Pinpoint the cell where the given text exists, returning its (x, y) midpoint coordinate. 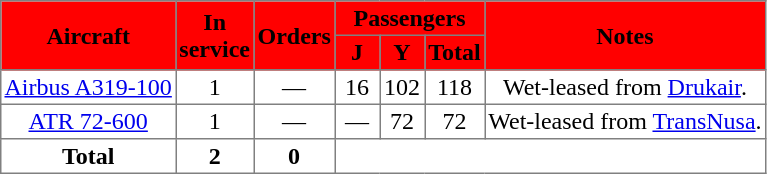
Passengers (410, 18)
ATR 72-600 (88, 121)
Wet-leased from TransNusa. (624, 121)
16 (358, 87)
In service (215, 36)
Y (402, 52)
Notes (624, 36)
0 (294, 156)
102 (402, 87)
Wet-leased from Drukair. (624, 87)
Aircraft (88, 36)
Airbus A319-100 (88, 87)
118 (455, 87)
2 (215, 156)
Orders (294, 36)
J (358, 52)
